Locate the cell with the specified text and output its [x, y] center coordinate. 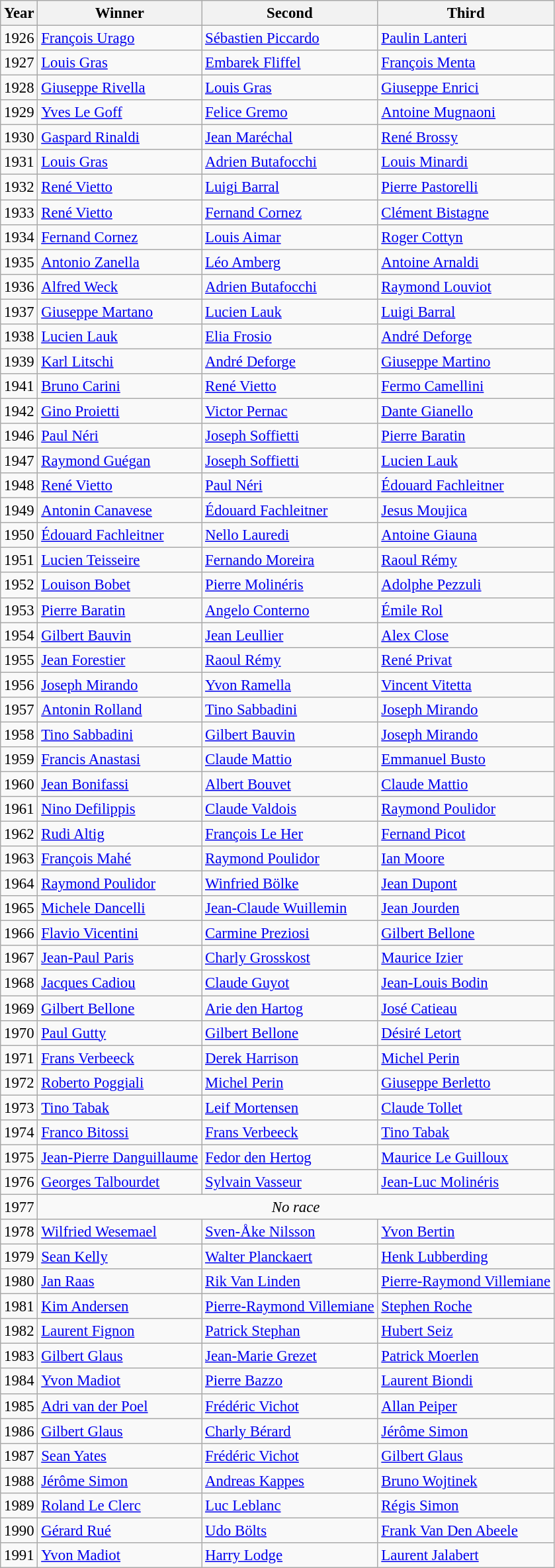
1975 [19, 1157]
1965 [19, 908]
José Catieau [466, 1008]
1984 [19, 1381]
1988 [19, 1481]
Hubert Seiz [466, 1331]
Giuseppe Enrici [466, 88]
Claude Tollet [466, 1108]
François Le Her [290, 834]
1941 [19, 386]
1978 [19, 1232]
Roland Le Clerc [120, 1506]
1948 [19, 486]
Fernand Picot [466, 834]
Antonio Zanella [120, 262]
Flavio Vicentini [120, 934]
1985 [19, 1406]
Laurent Biondi [466, 1381]
1939 [19, 361]
1987 [19, 1456]
Pierre Pastorelli [466, 187]
1950 [19, 535]
Michele Dancelli [120, 908]
1933 [19, 212]
Désiré Letort [466, 1033]
1958 [19, 734]
1972 [19, 1082]
Nino Defilippis [120, 809]
Louison Bobet [120, 586]
Roger Cottyn [466, 237]
Paulin Lanteri [466, 38]
Yvon Ramella [290, 685]
Walter Planckaert [290, 1257]
1931 [19, 162]
Stephen Roche [466, 1307]
François Menta [466, 63]
Jean-Claude Wuillemin [290, 908]
1957 [19, 710]
1982 [19, 1331]
Jean Forestier [120, 660]
Claude Valdois [290, 809]
Henk Lubberding [466, 1257]
Charly Grosskost [290, 959]
1932 [19, 187]
Second [290, 13]
Frank Van Den Abeele [466, 1530]
Lucien Teisseire [120, 560]
Antoine Mugnaoni [466, 112]
1979 [19, 1257]
Pierre Bazzo [290, 1381]
1959 [19, 760]
Émile Rol [466, 610]
1954 [19, 635]
Jean Bonifassi [120, 784]
1934 [19, 237]
Giuseppe Martano [120, 312]
Elia Frosio [290, 337]
Antoine Arnaldi [466, 262]
Maurice Izier [466, 959]
Angelo Conterno [290, 610]
Leif Mortensen [290, 1108]
1929 [19, 112]
1935 [19, 262]
Vincent Vitetta [466, 685]
Jean-Louis Bodin [466, 983]
Albert Bouvet [290, 784]
Nello Lauredi [290, 535]
Jan Raas [120, 1282]
Gino Proietti [120, 411]
1961 [19, 809]
Felice Gremo [290, 112]
1930 [19, 138]
1970 [19, 1033]
Jean Jourden [466, 908]
1981 [19, 1307]
Winfried Bölke [290, 884]
Antonin Canavese [120, 511]
Derek Harrison [290, 1058]
Raymond Louviot [466, 286]
1963 [19, 859]
1991 [19, 1555]
René Privat [466, 660]
Louis Aimar [290, 237]
1966 [19, 934]
Rik Van Linden [290, 1282]
1949 [19, 511]
Gérard Rué [120, 1530]
Bruno Wojtinek [466, 1481]
Paul Gutty [120, 1033]
1942 [19, 411]
1964 [19, 884]
Sean Kelly [120, 1257]
Giuseppe Berletto [466, 1082]
Laurent Jalabert [466, 1555]
No race [296, 1207]
Fedor den Hertog [290, 1157]
Francis Anastasi [120, 760]
Sean Yates [120, 1456]
1928 [19, 88]
Carmine Preziosi [290, 934]
Patrick Stephan [290, 1331]
Claude Guyot [290, 983]
1927 [19, 63]
Laurent Fignon [120, 1331]
1968 [19, 983]
Louis Minardi [466, 162]
Antoine Giauna [466, 535]
Gaspard Rinaldi [120, 138]
Patrick Moerlen [466, 1356]
Pierre Molinéris [290, 586]
1974 [19, 1133]
1990 [19, 1530]
Jean Dupont [466, 884]
1973 [19, 1108]
Fermo Camellini [466, 386]
Yves Le Goff [120, 112]
Wilfried Wesemael [120, 1232]
René Brossy [466, 138]
1983 [19, 1356]
Antonin Rolland [120, 710]
1977 [19, 1207]
Sylvain Vasseur [290, 1182]
Régis Simon [466, 1506]
Andreas Kappes [290, 1481]
1938 [19, 337]
Maurice Le Guilloux [466, 1157]
Jacques Cadiou [120, 983]
Giuseppe Rivella [120, 88]
Arie den Hartog [290, 1008]
1955 [19, 660]
Victor Pernac [290, 411]
Clément Bistagne [466, 212]
Giuseppe Martino [466, 361]
1967 [19, 959]
Franco Bitossi [120, 1133]
Allan Peiper [466, 1406]
Alex Close [466, 635]
1980 [19, 1282]
Jesus Moujica [466, 511]
Alfred Weck [120, 286]
Karl Litschi [120, 361]
Harry Lodge [290, 1555]
Adri van der Poel [120, 1406]
1953 [19, 610]
Jean-Paul Paris [120, 959]
Jean-Luc Molinéris [466, 1182]
Sébastien Piccardo [290, 38]
Raymond Guégan [120, 461]
1962 [19, 834]
Ian Moore [466, 859]
Emmanuel Busto [466, 760]
Luc Leblanc [290, 1506]
François Mahé [120, 859]
Bruno Carini [120, 386]
1937 [19, 312]
Sven-Åke Nilsson [290, 1232]
Roberto Poggiali [120, 1082]
Jean-Marie Grezet [290, 1356]
Jean Maréchal [290, 138]
1956 [19, 685]
1946 [19, 436]
François Urago [120, 38]
1960 [19, 784]
1926 [19, 38]
Jean-Pierre Danguillaume [120, 1157]
Georges Talbourdet [120, 1182]
1952 [19, 586]
Winner [120, 13]
Udo Bölts [290, 1530]
Fernando Moreira [290, 560]
Adolphe Pezzuli [466, 586]
1986 [19, 1431]
Léo Amberg [290, 262]
Year [19, 13]
Kim Andersen [120, 1307]
Embarek Fliffel [290, 63]
1971 [19, 1058]
Rudi Altig [120, 834]
1951 [19, 560]
1936 [19, 286]
Dante Gianello [466, 411]
Yvon Bertin [466, 1232]
1969 [19, 1008]
Jean Leullier [290, 635]
1976 [19, 1182]
1947 [19, 461]
1989 [19, 1506]
Third [466, 13]
Charly Bérard [290, 1431]
